From the cell containing the given text, extract its center point as (x, y) coordinate. 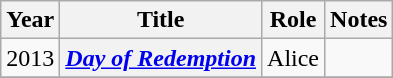
Notes (359, 20)
Role (294, 20)
Title (161, 20)
Day of Redemption (161, 58)
Year (30, 20)
2013 (30, 58)
Alice (294, 58)
